Output the (X, Y) coordinate of the center of the cell containing the given text.  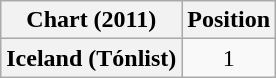
1 (229, 58)
Chart (2011) (92, 20)
Iceland (Tónlist) (92, 58)
Position (229, 20)
